Output the (X, Y) coordinate of the center of the cell containing the given text.  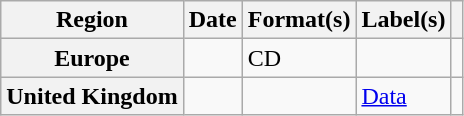
Data (404, 96)
United Kingdom (92, 96)
Region (92, 20)
Format(s) (299, 20)
Europe (92, 58)
Date (212, 20)
CD (299, 58)
Label(s) (404, 20)
